Locate the cell with the specified text and output its [x, y] center coordinate. 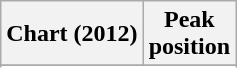
Chart (2012) [72, 34]
Peak position [189, 34]
